From the cell containing the given text, extract its center point as [X, Y] coordinate. 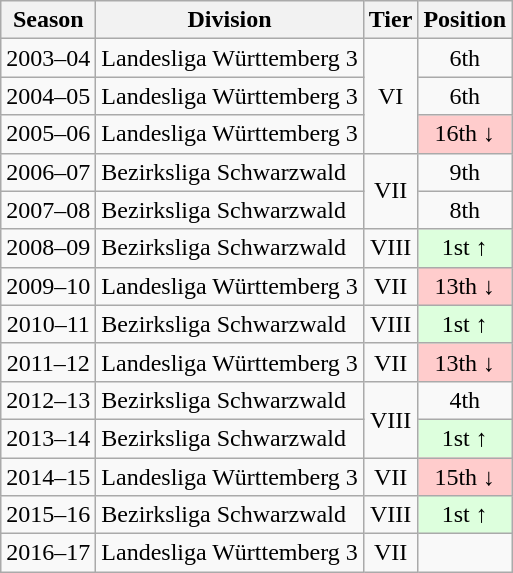
2004–05 [48, 96]
VI [390, 96]
2012–13 [48, 400]
2009–10 [48, 286]
2014–15 [48, 477]
2006–07 [48, 172]
8th [465, 210]
Season [48, 20]
2005–06 [48, 134]
2010–11 [48, 324]
2007–08 [48, 210]
2003–04 [48, 58]
15th ↓ [465, 477]
2008–09 [48, 248]
Division [230, 20]
2016–17 [48, 553]
Position [465, 20]
9th [465, 172]
2013–14 [48, 438]
2015–16 [48, 515]
2011–12 [48, 362]
4th [465, 400]
16th ↓ [465, 134]
Tier [390, 20]
